From the cell containing the given text, extract its center point as (x, y) coordinate. 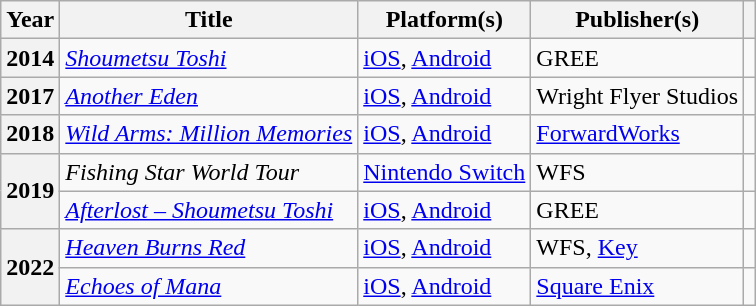
2018 (30, 134)
Echoes of Mana (209, 286)
Afterlost – Shoumetsu Toshi (209, 210)
Title (209, 20)
2022 (30, 267)
Wright Flyer Studios (638, 96)
2019 (30, 191)
Fishing Star World Tour (209, 172)
Heaven Burns Red (209, 248)
Shoumetsu Toshi (209, 58)
Wild Arms: Million Memories (209, 134)
Year (30, 20)
ForwardWorks (638, 134)
2014 (30, 58)
Platform(s) (444, 20)
Another Eden (209, 96)
2017 (30, 96)
WFS, Key (638, 248)
Publisher(s) (638, 20)
Nintendo Switch (444, 172)
Square Enix (638, 286)
WFS (638, 172)
